Return [X, Y] of the center of cell containing provided text 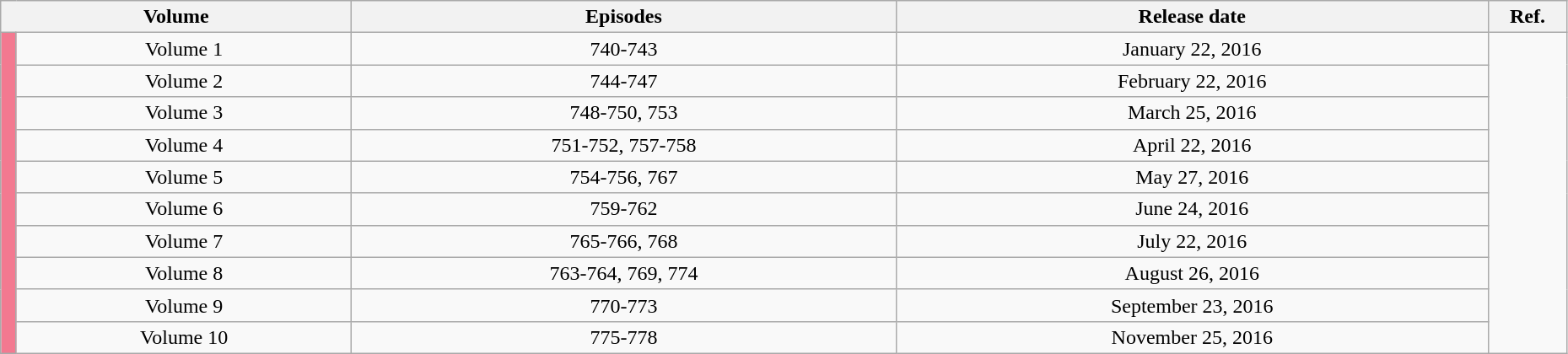
748-750, 753 [624, 113]
February 22, 2016 [1193, 81]
770-773 [624, 305]
April 22, 2016 [1193, 145]
Volume 4 [184, 145]
June 24, 2016 [1193, 209]
751-752, 757-758 [624, 145]
763-764, 769, 774 [624, 273]
Volume 7 [184, 241]
September 23, 2016 [1193, 305]
744-747 [624, 81]
Volume [176, 17]
Episodes [624, 17]
754-756, 767 [624, 177]
759-762 [624, 209]
Volume 8 [184, 273]
Volume 6 [184, 209]
775-778 [624, 337]
Release date [1193, 17]
November 25, 2016 [1193, 337]
Volume 9 [184, 305]
January 22, 2016 [1193, 49]
Volume 3 [184, 113]
August 26, 2016 [1193, 273]
May 27, 2016 [1193, 177]
March 25, 2016 [1193, 113]
Volume 2 [184, 81]
765-766, 768 [624, 241]
740-743 [624, 49]
Volume 10 [184, 337]
July 22, 2016 [1193, 241]
Volume 1 [184, 49]
Volume 5 [184, 177]
Ref. [1528, 17]
